Search for the cell housing the specified text and yield its [X, Y] center coordinate. 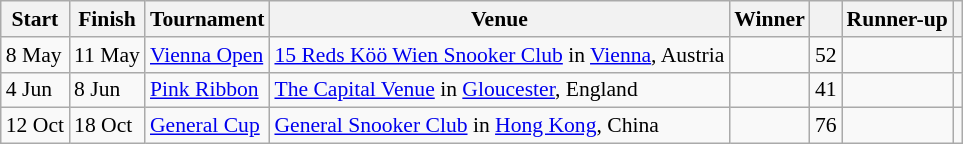
8 Jun [107, 90]
4 Jun [35, 90]
12 Oct [35, 126]
General Cup [207, 126]
Pink Ribbon [207, 90]
Finish [107, 19]
Tournament [207, 19]
The Capital Venue in Gloucester, England [499, 90]
52 [826, 55]
Venue [499, 19]
8 May [35, 55]
15 Reds Köö Wien Snooker Club in Vienna, Austria [499, 55]
Winner [770, 19]
General Snooker Club in Hong Kong, China [499, 126]
Start [35, 19]
11 May [107, 55]
Runner-up [898, 19]
18 Oct [107, 126]
76 [826, 126]
41 [826, 90]
Vienna Open [207, 55]
